Provide the [x, y] coordinate of the cell's center where the given text is located.  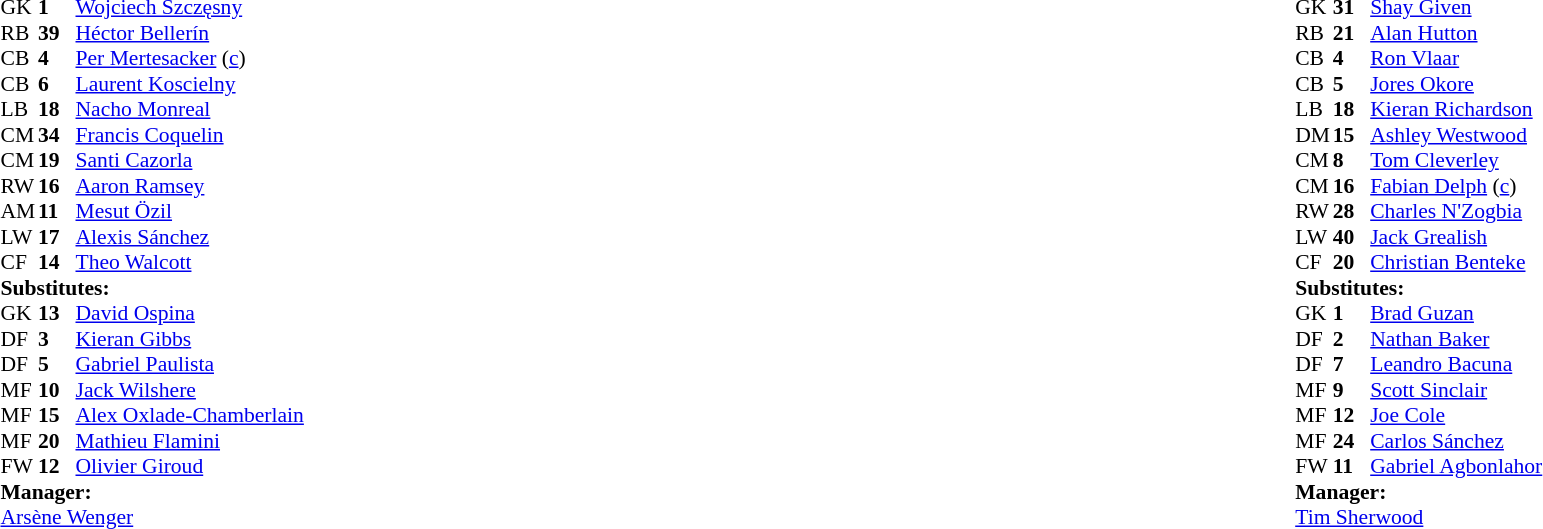
Scott Sinclair [1456, 390]
Nathan Baker [1456, 339]
10 [57, 390]
Jores Okore [1456, 84]
Carlos Sánchez [1456, 441]
Tom Cleverley [1456, 161]
Leandro Bacuna [1456, 365]
Ron Vlaar [1456, 59]
Joe Cole [1456, 415]
Mathieu Flamini [190, 441]
Alex Oxlade-Chamberlain [190, 415]
3 [57, 339]
Laurent Koscielny [190, 84]
Nacho Monreal [190, 109]
David Ospina [190, 313]
13 [57, 313]
Olivier Giroud [190, 467]
19 [57, 161]
Mesut Özil [190, 211]
39 [57, 33]
2 [1352, 339]
Santi Cazorla [190, 161]
Héctor Bellerín [190, 33]
34 [57, 135]
Charles N'Zogbia [1456, 211]
Jack Grealish [1456, 237]
1 [1352, 313]
Alexis Sánchez [190, 237]
Gabriel Agbonlahor [1456, 467]
24 [1352, 441]
40 [1352, 237]
Alan Hutton [1456, 33]
Ashley Westwood [1456, 135]
AM [19, 211]
6 [57, 84]
Theo Walcott [190, 263]
Per Mertesacker (c) [190, 59]
DM [1314, 135]
14 [57, 263]
Francis Coquelin [190, 135]
21 [1352, 33]
Gabriel Paulista [190, 365]
Kieran Richardson [1456, 109]
8 [1352, 161]
28 [1352, 211]
9 [1352, 390]
7 [1352, 365]
Kieran Gibbs [190, 339]
Aaron Ramsey [190, 186]
Brad Guzan [1456, 313]
Fabian Delph (c) [1456, 186]
Jack Wilshere [190, 390]
17 [57, 237]
Christian Benteke [1456, 263]
